Locate the cell with the specified text and output its [x, y] center coordinate. 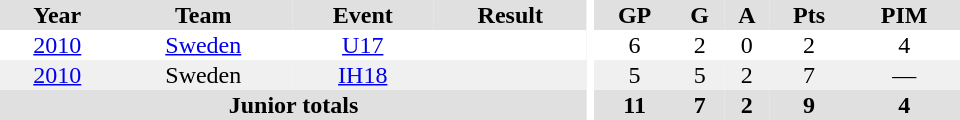
11 [635, 105]
PIM [904, 15]
G [700, 15]
0 [747, 45]
U17 [363, 45]
A [747, 15]
Team [204, 15]
9 [810, 105]
Event [363, 15]
Result [511, 15]
6 [635, 45]
Year [58, 15]
GP [635, 15]
Pts [810, 15]
— [904, 75]
IH18 [363, 75]
Junior totals [294, 105]
